Locate the cell with the specified text and output its [X, Y] center coordinate. 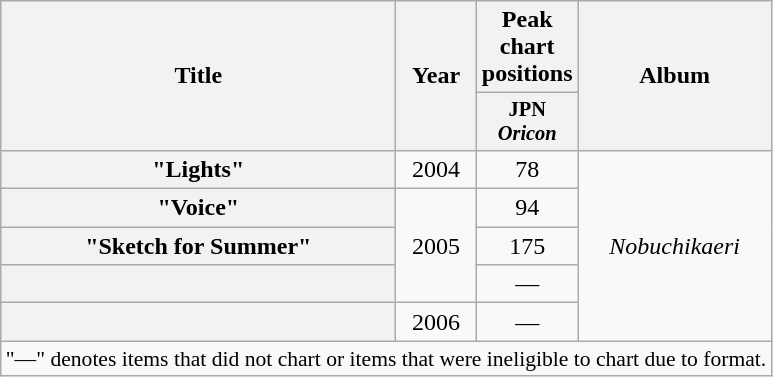
2006 [436, 322]
2005 [436, 246]
175 [527, 246]
2004 [436, 169]
Nobuchikaeri [674, 245]
"—" denotes items that did not chart or items that were ineligible to chart due to format. [386, 359]
94 [527, 208]
"Sketch for Summer" [198, 246]
JPNOricon [527, 122]
"Voice" [198, 208]
"Lights" [198, 169]
Year [436, 76]
Title [198, 76]
Album [674, 76]
78 [527, 169]
Peak chart positions [527, 47]
